Scan for the cell matching the given text and deliver its [x, y] coordinate at center. 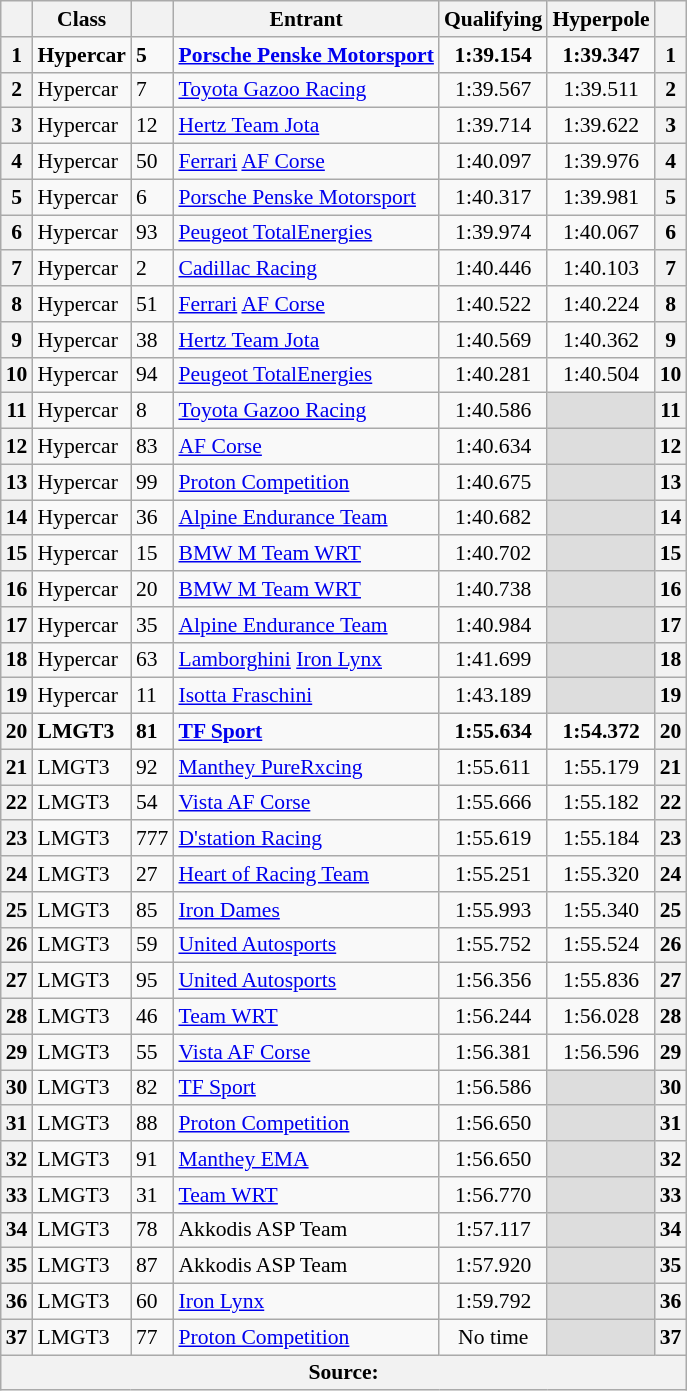
1:55.752 [493, 945]
1:57.117 [493, 1230]
1:39.974 [493, 233]
94 [152, 375]
1:56.586 [493, 1088]
1:40.702 [493, 554]
1:55.340 [600, 910]
1:40.569 [493, 340]
Manthey EMA [306, 1159]
Manthey PureRxcing [306, 767]
63 [152, 660]
1:55.666 [493, 803]
50 [152, 162]
1:40.224 [600, 304]
60 [152, 1302]
1:40.634 [493, 447]
1:56.381 [493, 1052]
1:39.714 [493, 126]
D'station Racing [306, 839]
1:40.586 [493, 411]
1:55.179 [600, 767]
82 [152, 1088]
1:55.619 [493, 839]
87 [152, 1266]
1:40.522 [493, 304]
Hyperpole [600, 19]
1:55.184 [600, 839]
95 [152, 981]
1:39.622 [600, 126]
1:40.281 [493, 375]
91 [152, 1159]
1:39.511 [600, 90]
1:39.976 [600, 162]
1:57.920 [493, 1266]
1:39.154 [493, 55]
1:56.596 [600, 1052]
1:55.611 [493, 767]
1:55.524 [600, 945]
Cadillac Racing [306, 269]
1:55.320 [600, 874]
1:56.770 [493, 1195]
1:55.836 [600, 981]
Entrant [306, 19]
1:56.244 [493, 1017]
Heart of Racing Team [306, 874]
1:39.567 [493, 90]
51 [152, 304]
59 [152, 945]
Iron Dames [306, 910]
99 [152, 482]
1:40.446 [493, 269]
1:55.182 [600, 803]
1:55.251 [493, 874]
1:43.189 [493, 696]
78 [152, 1230]
77 [152, 1337]
Iron Lynx [306, 1302]
AF Corse [306, 447]
1:40.103 [600, 269]
1:59.792 [493, 1302]
1:55.993 [493, 910]
777 [152, 839]
93 [152, 233]
1:40.984 [493, 625]
1:40.097 [493, 162]
No time [493, 1337]
46 [152, 1017]
1:40.067 [600, 233]
38 [152, 340]
1:56.028 [600, 1017]
Source: [344, 1373]
1:41.699 [493, 660]
1:40.317 [493, 197]
1:54.372 [600, 732]
1:55.634 [493, 732]
1:40.362 [600, 340]
1:39.347 [600, 55]
1:56.356 [493, 981]
1:40.675 [493, 482]
81 [152, 732]
83 [152, 447]
Lamborghini Iron Lynx [306, 660]
85 [152, 910]
1:40.504 [600, 375]
1:40.682 [493, 518]
54 [152, 803]
Class [81, 19]
88 [152, 1124]
Isotta Fraschini [306, 696]
55 [152, 1052]
1:40.738 [493, 589]
Qualifying [493, 19]
1:39.981 [600, 197]
92 [152, 767]
